Detect which cell encompasses the target text, then output its (X, Y) center coordinate. 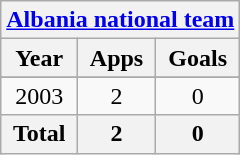
Year (40, 58)
Goals (197, 58)
Albania national team (120, 20)
Apps (117, 58)
2003 (40, 96)
Total (40, 134)
